Return (x, y) of the center of cell containing provided text 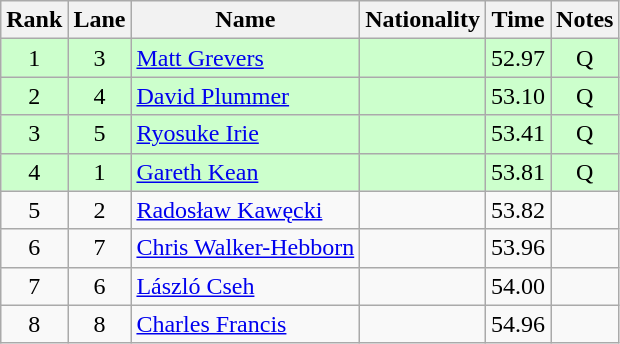
Notes (585, 20)
54.00 (518, 286)
53.96 (518, 248)
52.97 (518, 58)
László Cseh (246, 286)
Ryosuke Irie (246, 134)
53.10 (518, 96)
Matt Grevers (246, 58)
54.96 (518, 324)
Gareth Kean (246, 172)
Nationality (423, 20)
David Plummer (246, 96)
Time (518, 20)
Chris Walker-Hebborn (246, 248)
53.81 (518, 172)
53.41 (518, 134)
Radosław Kawęcki (246, 210)
Rank (34, 20)
Lane (100, 20)
Name (246, 20)
Charles Francis (246, 324)
53.82 (518, 210)
